Provide the [X, Y] coordinate of the cell's center where the given text is located.  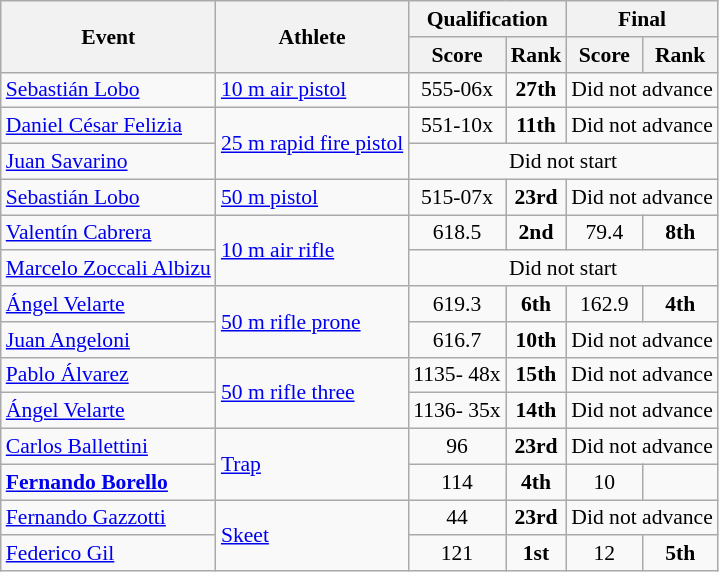
Final [642, 19]
44 [456, 518]
Athlete [312, 36]
Skeet [312, 536]
Juan Savarino [108, 162]
1136- 35x [456, 411]
11th [536, 126]
27th [536, 90]
15th [536, 375]
10th [536, 340]
5th [680, 554]
25 m rapid fire pistol [312, 144]
50 m rifle prone [312, 322]
1st [536, 554]
1135- 48x [456, 375]
515-07x [456, 197]
2nd [536, 233]
616.7 [456, 340]
Daniel César Felizia [108, 126]
79.4 [604, 233]
162.9 [604, 304]
10 m air rifle [312, 250]
Pablo Álvarez [108, 375]
555-06x [456, 90]
50 m pistol [312, 197]
Qualification [487, 19]
12 [604, 554]
Trap [312, 464]
618.5 [456, 233]
Fernando Gazzotti [108, 518]
8th [680, 233]
6th [536, 304]
121 [456, 554]
619.3 [456, 304]
Federico Gil [108, 554]
Fernando Borello [108, 482]
Juan Angeloni [108, 340]
96 [456, 447]
551-10x [456, 126]
Carlos Ballettini [108, 447]
Valentín Cabrera [108, 233]
10 [604, 482]
50 m rifle three [312, 392]
14th [536, 411]
10 m air pistol [312, 90]
Event [108, 36]
114 [456, 482]
Marcelo Zoccali Albizu [108, 269]
